Identify which cell holds the provided text, then report its [x, y] central coordinate. 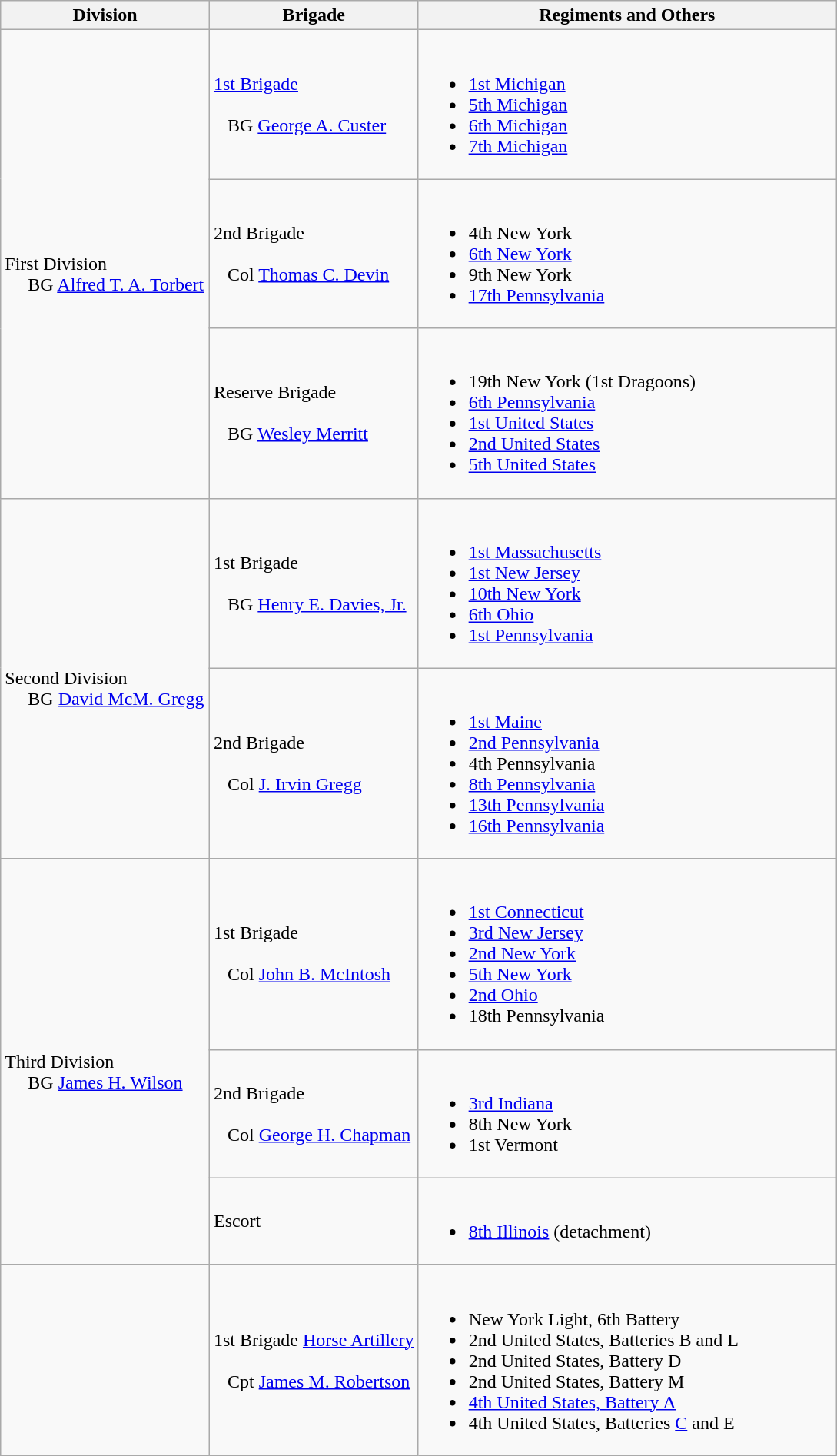
Escort [314, 1221]
19th New York (1st Dragoons)6th Pennsylvania1st United States2nd United States5th United States [627, 414]
1st Michigan5th Michigan6th Michigan7th Michigan [627, 105]
1st Brigade Horse Artillery Cpt James M. Robertson [314, 1360]
1st Connecticut3rd New Jersey2nd New York5th New York2nd Ohio18th Pennsylvania [627, 954]
Brigade [314, 15]
2nd Brigade Col Thomas C. Devin [314, 254]
1st Maine2nd Pennsylvania4th Pennsylvania8th Pennsylvania13th Pennsylvania16th Pennsylvania [627, 763]
1st Brigade BG George A. Custer [314, 105]
8th Illinois (detachment) [627, 1221]
1st Massachusetts1st New Jersey10th New York6th Ohio1st Pennsylvania [627, 583]
Third Division BG James H. Wilson [105, 1062]
1st Brigade Col John B. McIntosh [314, 954]
Reserve Brigade BG Wesley Merritt [314, 414]
1st Brigade BG Henry E. Davies, Jr. [314, 583]
2nd Brigade Col George H. Chapman [314, 1113]
Regiments and Others [627, 15]
Second Division BG David McM. Gregg [105, 678]
2nd Brigade Col J. Irvin Gregg [314, 763]
First Division BG Alfred T. A. Torbert [105, 264]
3rd Indiana8th New York1st Vermont [627, 1113]
4th New York6th New York9th New York17th Pennsylvania [627, 254]
Division [105, 15]
